Scan for the cell matching the given text and deliver its [X, Y] coordinate at center. 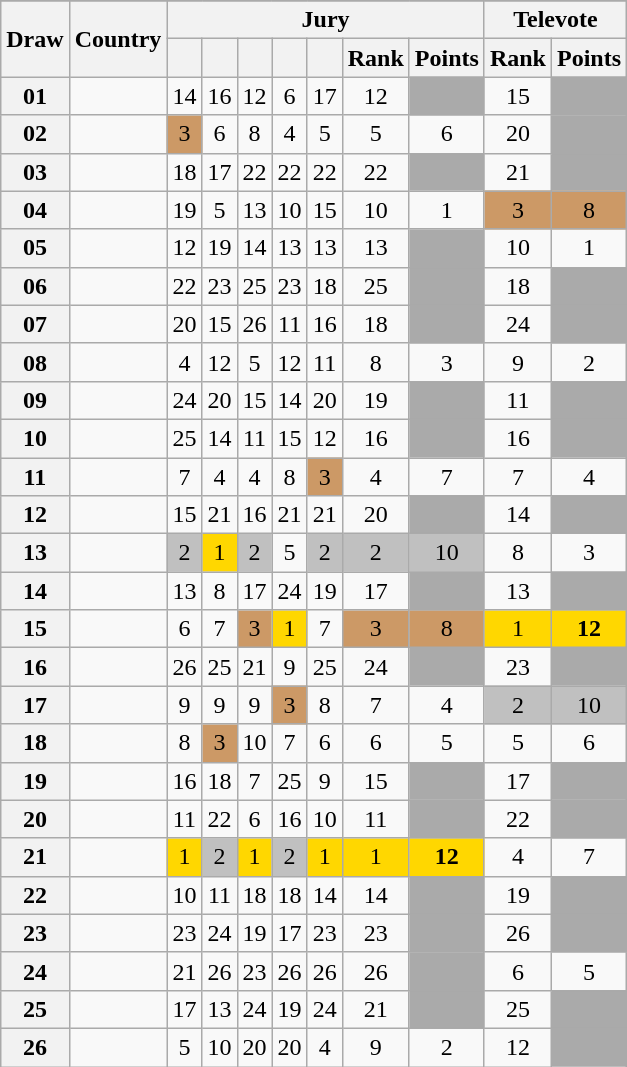
Jury [326, 20]
08 [35, 362]
02 [35, 134]
03 [35, 172]
06 [35, 286]
04 [35, 210]
09 [35, 400]
05 [35, 248]
Draw [35, 39]
Country [118, 39]
01 [35, 96]
07 [35, 324]
Televote [555, 20]
